Find where the given text appears and provide that cell's center as (X, Y) coordinate. 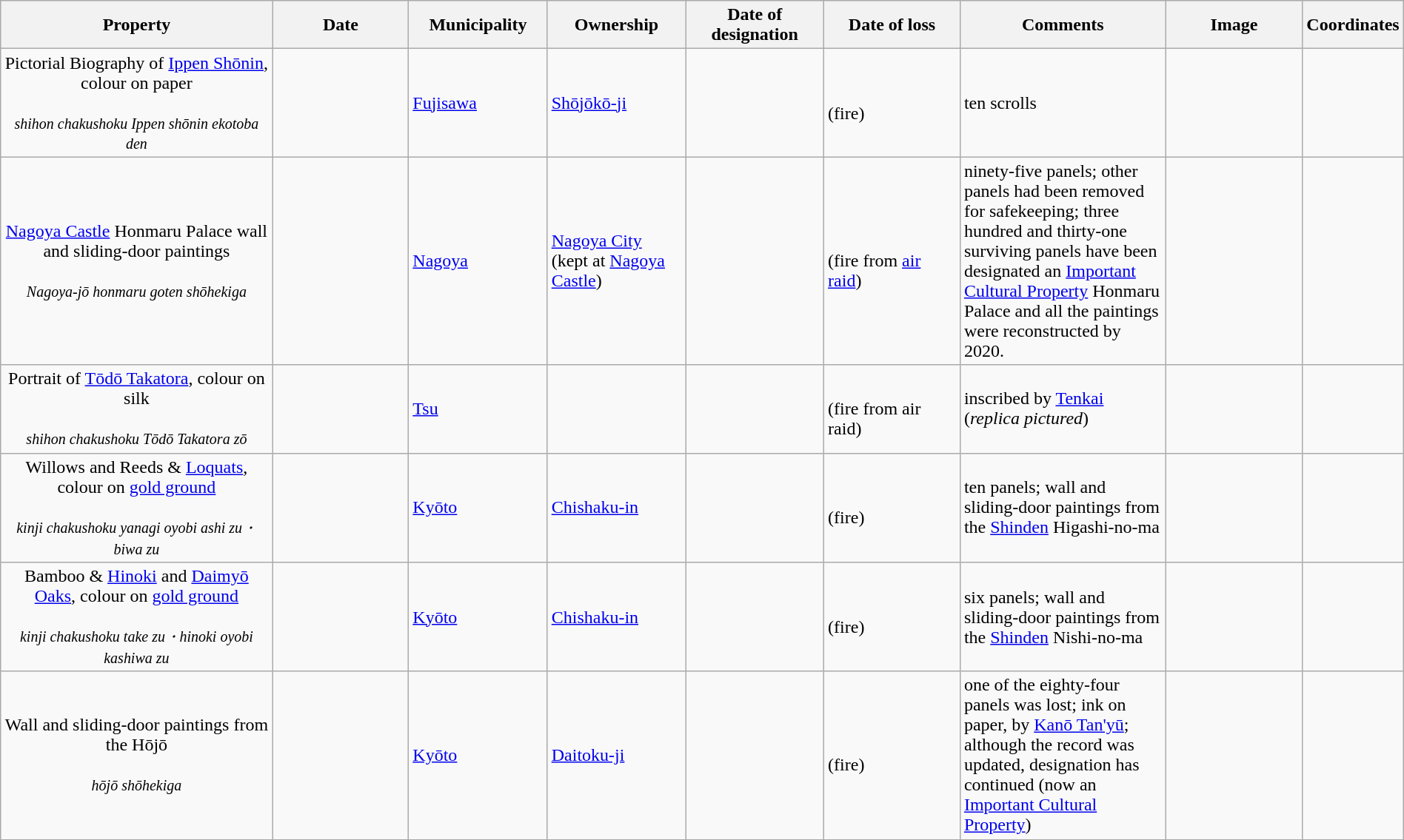
Pictorial Biography of Ippen Shōnin, colour on papershihon chakushoku Ippen shōnin ekotoba den (136, 103)
Date (341, 25)
Bamboo & Hinoki and Daimyō Oaks, colour on gold groundkinji chakushoku take zu・hinoki oyobi kashiwa zu (136, 617)
six panels; wall and sliding-door paintings from the Shinden Nishi-no-ma (1063, 617)
Willows and Reeds & Loquats, colour on gold groundkinji chakushoku yanagi oyobi ashi zu・biwa zu (136, 508)
ten scrolls (1063, 103)
Coordinates (1353, 25)
Nagoya (478, 261)
Comments (1063, 25)
Image (1234, 25)
Portrait of Tōdō Takatora, colour on silkshihon chakushoku Tōdō Takatora zō (136, 409)
Shōjōkō-ji (616, 103)
Date of loss (892, 25)
ten panels; wall and sliding-door paintings from the Shinden Higashi-no-ma (1063, 508)
inscribed by Tenkai(replica pictured) (1063, 409)
Date of designation (755, 25)
Nagoya Castle Honmaru Palace wall and sliding-door paintingsNagoya-jō honmaru goten shōhekiga (136, 261)
Nagoya City(kept at Nagoya Castle) (616, 261)
Ownership (616, 25)
Property (136, 25)
Daitoku-ji (616, 755)
Fujisawa (478, 103)
Municipality (478, 25)
Wall and sliding-door paintings from the Hōjōhōjō shōhekiga (136, 755)
Tsu (478, 409)
